Locate the cell with the specified text and output its [x, y] center coordinate. 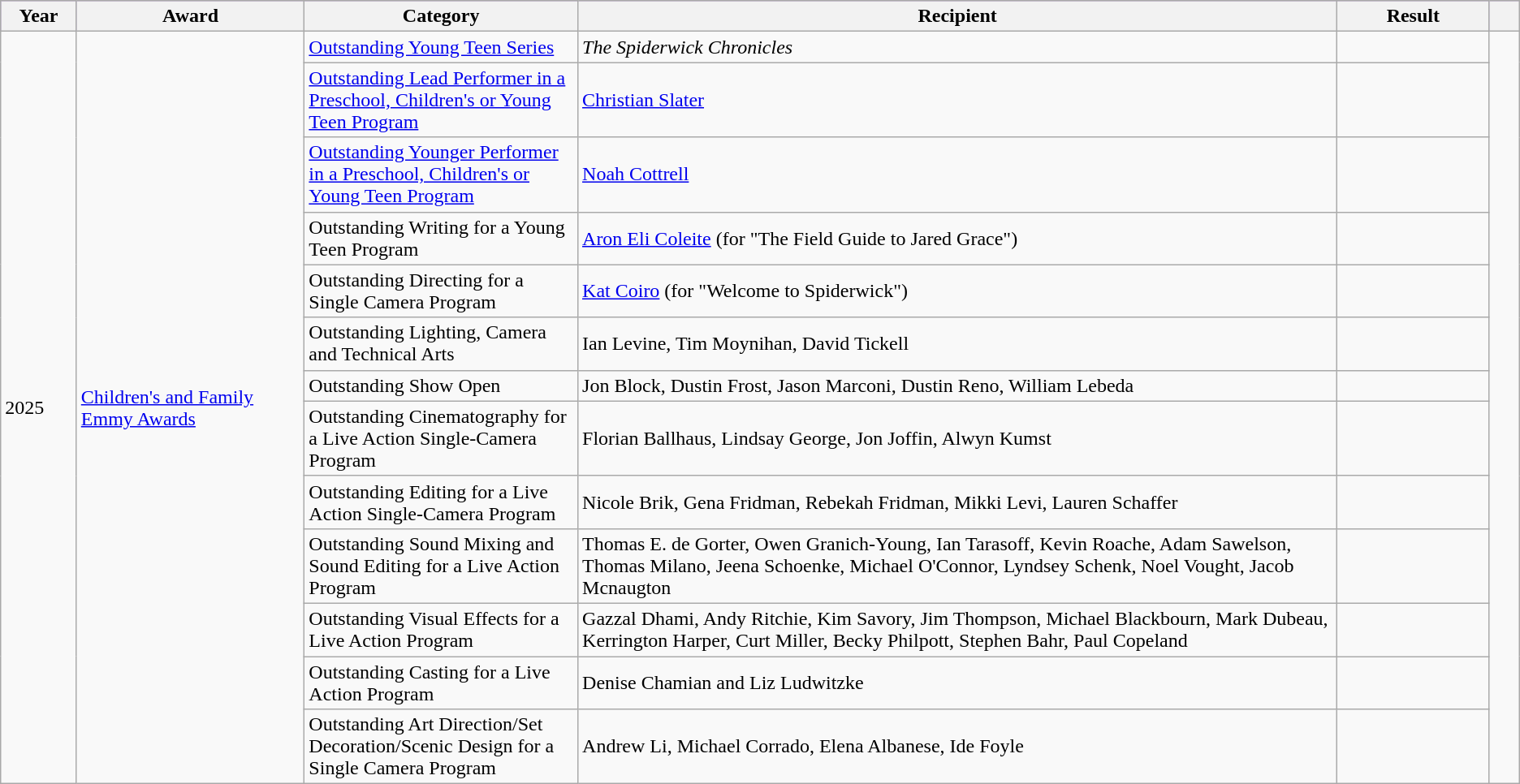
Outstanding Directing for a Single Camera Program [442, 291]
Outstanding Lead Performer in a Preschool, Children's or Young Teen Program [442, 100]
Florian Ballhaus, Lindsay George, Jon Joffin, Alwyn Kumst [958, 438]
Outstanding Editing for a Live Action Single-Camera Program [442, 502]
Ian Levine, Tim Moynihan, David Tickell [958, 344]
Year [39, 16]
Noah Cottrell [958, 174]
Outstanding Writing for a Young Teen Program [442, 239]
Result [1413, 16]
Christian Slater [958, 100]
Outstanding Art Direction/Set Decoration/Scenic Design for a Single Camera Program [442, 747]
Outstanding Younger Performer in a Preschool, Children's or Young Teen Program [442, 174]
Outstanding Young Teen Series [442, 47]
Andrew Li, Michael Corrado, Elena Albanese, Ide Foyle [958, 747]
Recipient [958, 16]
Nicole Brik, Gena Fridman, Rebekah Fridman, Mikki Levi, Lauren Schaffer [958, 502]
Outstanding Visual Effects for a Live Action Program [442, 630]
Outstanding Show Open [442, 386]
Jon Block, Dustin Frost, Jason Marconi, Dustin Reno, William Lebeda [958, 386]
Outstanding Sound Mixing and Sound Editing for a Live Action Program [442, 566]
Outstanding Lighting, Camera and Technical Arts [442, 344]
Category [442, 16]
The Spiderwick Chronicles [958, 47]
2025 [39, 407]
Outstanding Cinematography for a Live Action Single-Camera Program [442, 438]
Kat Coiro (for "Welcome to Spiderwick") [958, 291]
Denise Chamian and Liz Ludwitzke [958, 682]
Award [190, 16]
Aron Eli Coleite (for "The Field Guide to Jared Grace") [958, 239]
Outstanding Casting for a Live Action Program [442, 682]
Children's and Family Emmy Awards [190, 407]
